Return the [x, y] coordinate for the center point of the cell that contains the specified text.  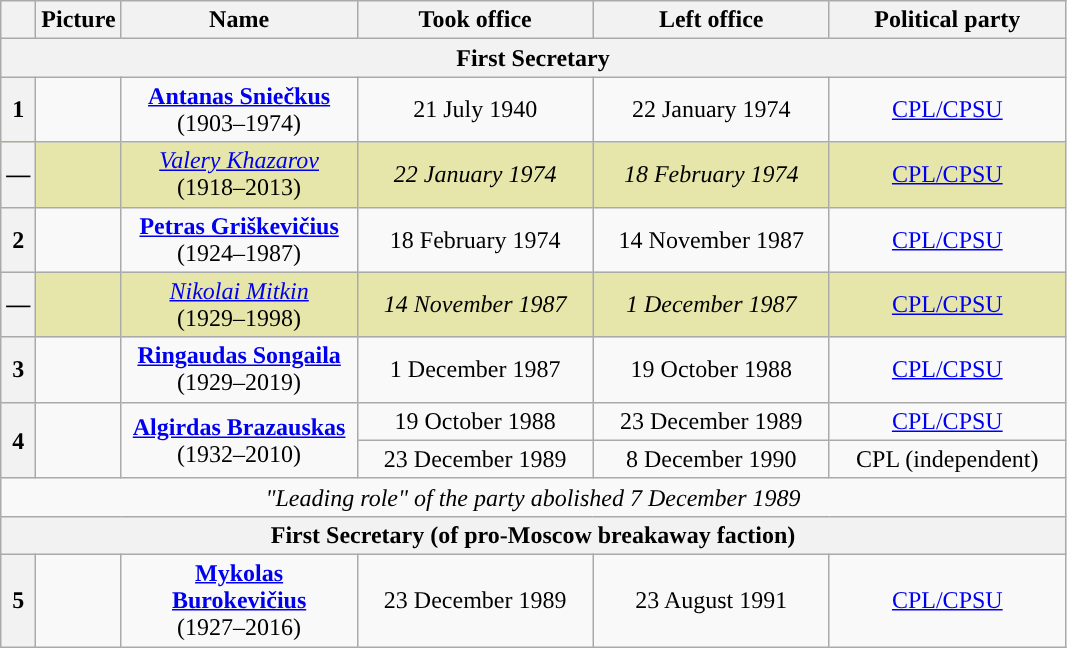
Nikolai Mitkin(1929–1998) [239, 304]
21 July 1940 [475, 110]
Antanas Sniečkus(1903–1974) [239, 110]
Valery Khazarov(1918–2013) [239, 174]
Took office [475, 20]
Mykolas Burokevičius(1927–2016) [239, 600]
"Leading role" of the party abolished 7 December 1989 [534, 497]
First Secretary [534, 58]
1 [18, 110]
Political party [947, 20]
23 August 1991 [711, 600]
4 [18, 440]
2 [18, 240]
Name [239, 20]
First Secretary (of pro-Moscow breakaway faction) [534, 535]
5 [18, 600]
Picture [78, 20]
Left office [711, 20]
8 December 1990 [711, 459]
Petras Griškevičius(1924–1987) [239, 240]
Algirdas Brazauskas(1932–2010) [239, 440]
3 [18, 370]
CPL (independent) [947, 459]
Ringaudas Songaila(1929–2019) [239, 370]
